For the text-containing cell, return its midpoint in [X, Y] coordinate format. 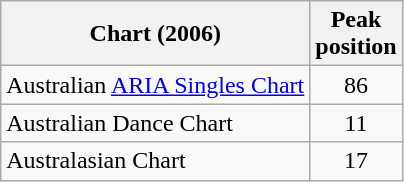
11 [356, 123]
Australian Dance Chart [156, 123]
86 [356, 85]
Peakposition [356, 34]
17 [356, 161]
Australasian Chart [156, 161]
Australian ARIA Singles Chart [156, 85]
Chart (2006) [156, 34]
